Return [x, y] of the center of cell containing provided text 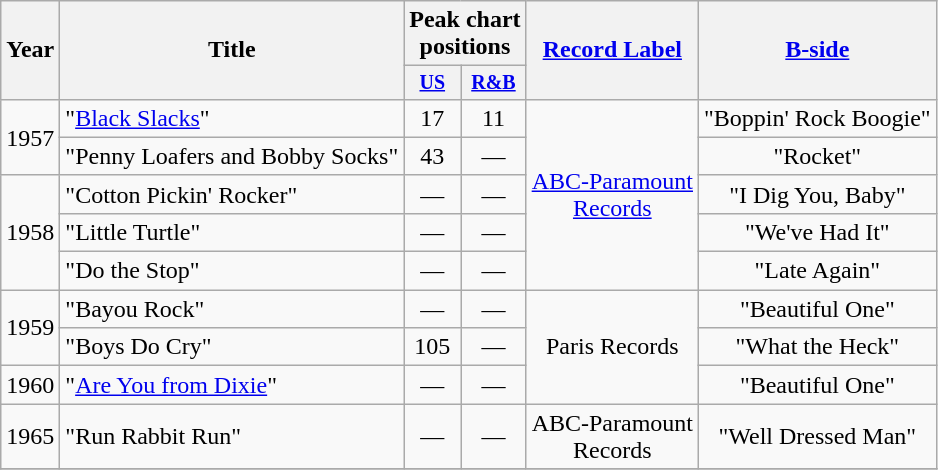
11 [494, 118]
"Late Again" [818, 271]
"Run Rabbit Run" [232, 436]
R&B [494, 82]
Peak chartpositions [465, 34]
1960 [30, 385]
"What the Heck" [818, 347]
105 [432, 347]
Year [30, 50]
"Boys Do Cry" [232, 347]
Title [232, 50]
"Boppin' Rock Boogie" [818, 118]
17 [432, 118]
"Penny Loafers and Bobby Socks" [232, 156]
"Little Turtle" [232, 232]
Record Label [612, 50]
43 [432, 156]
"Cotton Pickin' Rocker" [232, 194]
Paris Records [612, 347]
1965 [30, 436]
"I Dig You, Baby" [818, 194]
"Rocket" [818, 156]
"Black Slacks" [232, 118]
"Are You from Dixie" [232, 385]
US [432, 82]
"Well Dressed Man" [818, 436]
1957 [30, 137]
"Do the Stop" [232, 271]
"Bayou Rock" [232, 309]
1958 [30, 232]
1959 [30, 328]
"We've Had It" [818, 232]
B-side [818, 50]
